Provide the [x, y] coordinate of the cell's center where the given text is located.  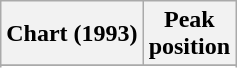
Chart (1993) [72, 34]
Peakposition [189, 34]
